Detect which cell encompasses the target text, then output its [x, y] center coordinate. 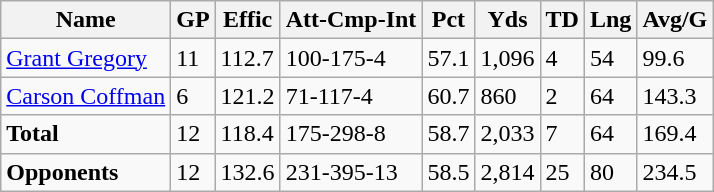
231-395-13 [351, 172]
143.3 [675, 96]
234.5 [675, 172]
58.7 [448, 134]
Grant Gregory [86, 58]
860 [508, 96]
132.6 [248, 172]
25 [562, 172]
11 [193, 58]
Att-Cmp-Int [351, 20]
Carson Coffman [86, 96]
71-117-4 [351, 96]
99.6 [675, 58]
54 [610, 58]
Lng [610, 20]
4 [562, 58]
TD [562, 20]
58.5 [448, 172]
80 [610, 172]
2 [562, 96]
169.4 [675, 134]
Avg/G [675, 20]
118.4 [248, 134]
2,814 [508, 172]
Name [86, 20]
Effic [248, 20]
175-298-8 [351, 134]
Total [86, 134]
Yds [508, 20]
Opponents [86, 172]
7 [562, 134]
57.1 [448, 58]
1,096 [508, 58]
2,033 [508, 134]
112.7 [248, 58]
Pct [448, 20]
100-175-4 [351, 58]
GP [193, 20]
6 [193, 96]
121.2 [248, 96]
60.7 [448, 96]
